Output the [x, y] coordinate of the center of the cell containing the given text.  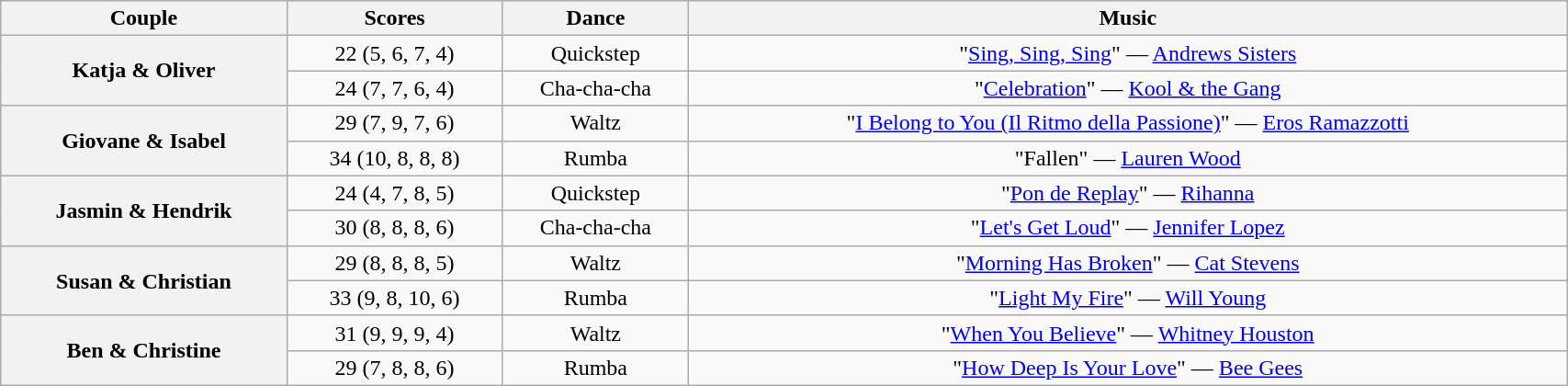
24 (4, 7, 8, 5) [395, 193]
"Morning Has Broken" — Cat Stevens [1128, 263]
Couple [143, 18]
24 (7, 7, 6, 4) [395, 88]
"Light My Fire" — Will Young [1128, 298]
Music [1128, 18]
31 (9, 9, 9, 4) [395, 333]
30 (8, 8, 8, 6) [395, 228]
Dance [595, 18]
"Sing, Sing, Sing" — Andrews Sisters [1128, 53]
"Pon de Replay" — Rihanna [1128, 193]
33 (9, 8, 10, 6) [395, 298]
Jasmin & Hendrik [143, 210]
"I Belong to You (Il Ritmo della Passione)" — Eros Ramazzotti [1128, 123]
"How Deep Is Your Love" — Bee Gees [1128, 368]
"When You Believe" — Whitney Houston [1128, 333]
Giovane & Isabel [143, 141]
22 (5, 6, 7, 4) [395, 53]
"Let's Get Loud" — Jennifer Lopez [1128, 228]
34 (10, 8, 8, 8) [395, 158]
"Celebration" — Kool & the Gang [1128, 88]
Ben & Christine [143, 350]
"Fallen" — Lauren Wood [1128, 158]
29 (7, 8, 8, 6) [395, 368]
Scores [395, 18]
29 (7, 9, 7, 6) [395, 123]
Katja & Oliver [143, 71]
Susan & Christian [143, 280]
29 (8, 8, 8, 5) [395, 263]
